Identify which cell holds the provided text, then report its (x, y) central coordinate. 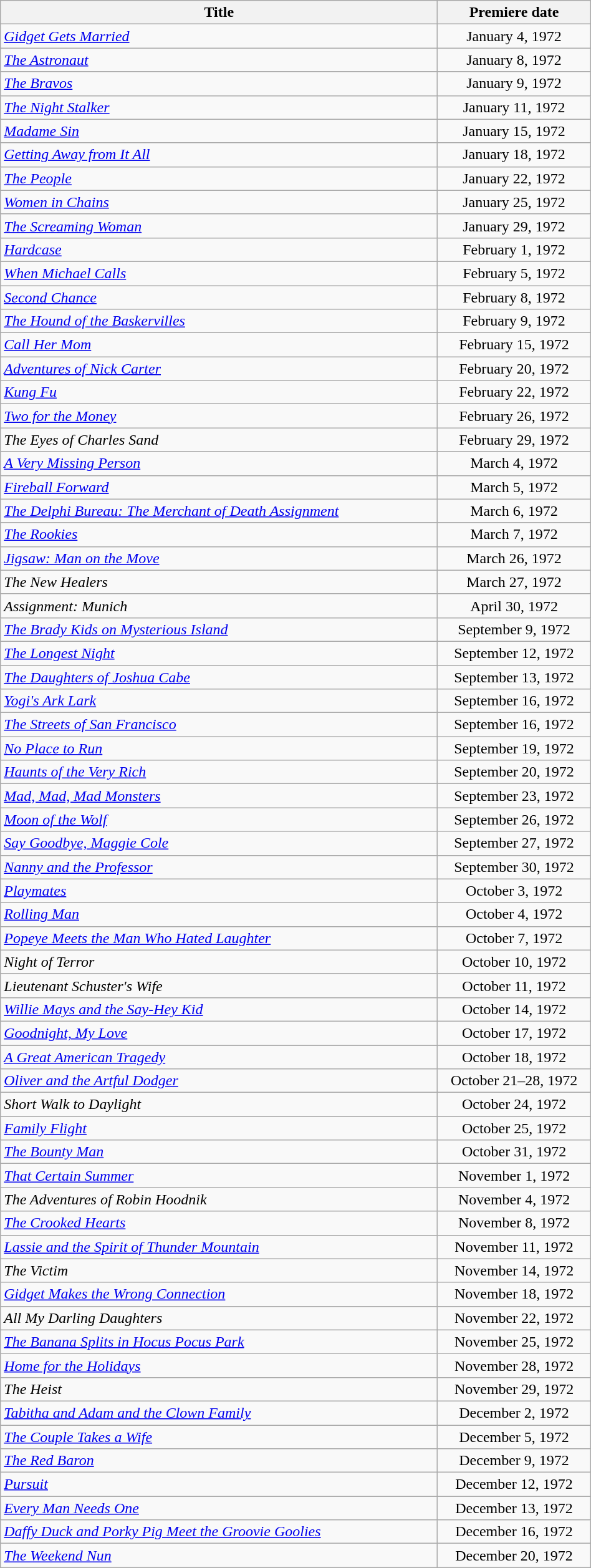
Lassie and the Spirit of Thunder Mountain (219, 1247)
Second Chance (219, 298)
February 22, 1972 (514, 392)
Oliver and the Artful Dodger (219, 1081)
March 4, 1972 (514, 463)
February 20, 1972 (514, 369)
November 11, 1972 (514, 1247)
The Red Baron (219, 1461)
February 8, 1972 (514, 298)
January 15, 1972 (514, 131)
November 1, 1972 (514, 1176)
April 30, 1972 (514, 606)
September 27, 1972 (514, 843)
Mad, Mad, Mad Monsters (219, 796)
September 19, 1972 (514, 748)
The Eyes of Charles Sand (219, 440)
Short Walk to Daylight (219, 1105)
October 11, 1972 (514, 985)
January 11, 1972 (514, 107)
That Certain Summer (219, 1176)
The Couple Takes a Wife (219, 1436)
February 9, 1972 (514, 321)
November 25, 1972 (514, 1342)
Rolling Man (219, 914)
September 12, 1972 (514, 653)
The Delphi Bureau: The Merchant of Death Assignment (219, 511)
January 25, 1972 (514, 202)
Assignment: Munich (219, 606)
The Streets of San Francisco (219, 725)
The Bounty Man (219, 1152)
December 20, 1972 (514, 1556)
January 22, 1972 (514, 178)
Home for the Holidays (219, 1365)
The Crooked Hearts (219, 1223)
January 4, 1972 (514, 36)
October 18, 1972 (514, 1057)
February 15, 1972 (514, 345)
September 9, 1972 (514, 629)
March 5, 1972 (514, 487)
When Michael Calls (219, 273)
September 26, 1972 (514, 820)
September 30, 1972 (514, 867)
January 29, 1972 (514, 226)
October 25, 1972 (514, 1128)
The Hound of the Baskervilles (219, 321)
The Adventures of Robin Hoodnik (219, 1199)
The Longest Night (219, 653)
Playmates (219, 891)
November 8, 1972 (514, 1223)
The Rookies (219, 535)
The Weekend Nun (219, 1556)
October 24, 1972 (514, 1105)
Willie Mays and the Say-Hey Kid (219, 1009)
March 26, 1972 (514, 558)
March 7, 1972 (514, 535)
A Very Missing Person (219, 463)
October 3, 1972 (514, 891)
Gidget Makes the Wrong Connection (219, 1294)
December 2, 1972 (514, 1413)
Yogi's Ark Lark (219, 701)
Kung Fu (219, 392)
The Bravos (219, 84)
January 9, 1972 (514, 84)
The Heist (219, 1389)
Hardcase (219, 249)
All My Darling Daughters (219, 1318)
Lieutenant Schuster's Wife (219, 985)
November 28, 1972 (514, 1365)
Women in Chains (219, 202)
Pursuit (219, 1484)
The Astronaut (219, 60)
Haunts of the Very Rich (219, 772)
Premiere date (514, 12)
January 18, 1972 (514, 155)
Adventures of Nick Carter (219, 369)
Daffy Duck and Porky Pig Meet the Groovie Goolies (219, 1532)
September 23, 1972 (514, 796)
December 12, 1972 (514, 1484)
October 14, 1972 (514, 1009)
February 26, 1972 (514, 416)
December 5, 1972 (514, 1436)
Family Flight (219, 1128)
October 10, 1972 (514, 962)
October 4, 1972 (514, 914)
December 16, 1972 (514, 1532)
Gidget Gets Married (219, 36)
February 1, 1972 (514, 249)
March 27, 1972 (514, 582)
November 18, 1972 (514, 1294)
October 17, 1972 (514, 1033)
Tabitha and Adam and the Clown Family (219, 1413)
The Night Stalker (219, 107)
The Banana Splits in Hocus Pocus Park (219, 1342)
Say Goodbye, Maggie Cole (219, 843)
October 31, 1972 (514, 1152)
February 29, 1972 (514, 440)
Title (219, 12)
January 8, 1972 (514, 60)
Goodnight, My Love (219, 1033)
March 6, 1972 (514, 511)
The Daughters of Joshua Cabe (219, 677)
February 5, 1972 (514, 273)
November 14, 1972 (514, 1270)
October 21–28, 1972 (514, 1081)
The Victim (219, 1270)
October 7, 1972 (514, 938)
September 13, 1972 (514, 677)
December 9, 1972 (514, 1461)
Moon of the Wolf (219, 820)
No Place to Run (219, 748)
Getting Away from It All (219, 155)
November 4, 1972 (514, 1199)
Nanny and the Professor (219, 867)
Madame Sin (219, 131)
Two for the Money (219, 416)
Popeye Meets the Man Who Hated Laughter (219, 938)
Every Man Needs One (219, 1508)
Fireball Forward (219, 487)
November 29, 1972 (514, 1389)
The Brady Kids on Mysterious Island (219, 629)
The New Healers (219, 582)
December 13, 1972 (514, 1508)
The Screaming Woman (219, 226)
Night of Terror (219, 962)
A Great American Tragedy (219, 1057)
Call Her Mom (219, 345)
September 20, 1972 (514, 772)
November 22, 1972 (514, 1318)
Jigsaw: Man on the Move (219, 558)
The People (219, 178)
